Return [x, y] of the center of cell containing provided text 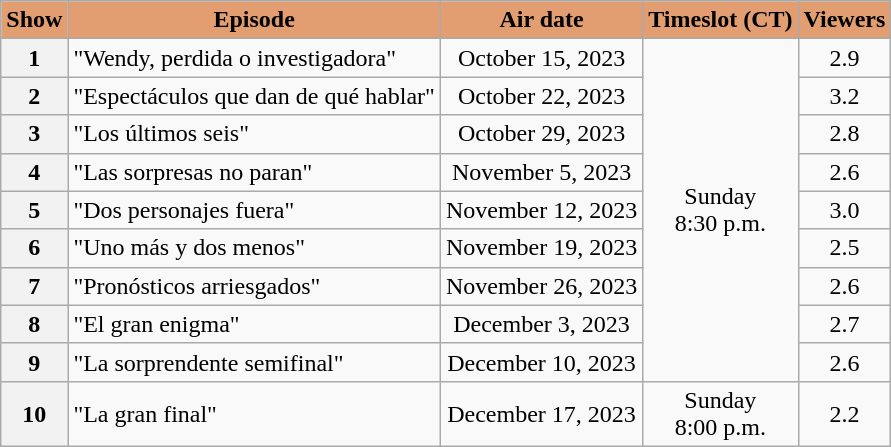
"Wendy, perdida o investigadora" [254, 58]
Viewers [844, 20]
December 10, 2023 [541, 362]
"Uno más y dos menos" [254, 248]
October 22, 2023 [541, 96]
3.2 [844, 96]
7 [34, 286]
1 [34, 58]
"La gran final" [254, 414]
"Las sorpresas no paran" [254, 172]
Timeslot (CT) [720, 20]
October 29, 2023 [541, 134]
November 5, 2023 [541, 172]
December 17, 2023 [541, 414]
10 [34, 414]
2 [34, 96]
2.8 [844, 134]
November 19, 2023 [541, 248]
Episode [254, 20]
December 3, 2023 [541, 324]
November 26, 2023 [541, 286]
2.7 [844, 324]
"Espectáculos que dan de qué hablar" [254, 96]
8 [34, 324]
"El gran enigma" [254, 324]
2.5 [844, 248]
3 [34, 134]
6 [34, 248]
3.0 [844, 210]
Show [34, 20]
2.9 [844, 58]
2.2 [844, 414]
Sunday 8:00 p.m. [720, 414]
Air date [541, 20]
"Los últimos seis" [254, 134]
Sunday 8:30 p.m. [720, 210]
"Dos personajes fuera" [254, 210]
4 [34, 172]
9 [34, 362]
"La sorprendente semifinal" [254, 362]
November 12, 2023 [541, 210]
October 15, 2023 [541, 58]
"Pronósticos arriesgados" [254, 286]
5 [34, 210]
